Locate the cell with the specified text and output its [x, y] center coordinate. 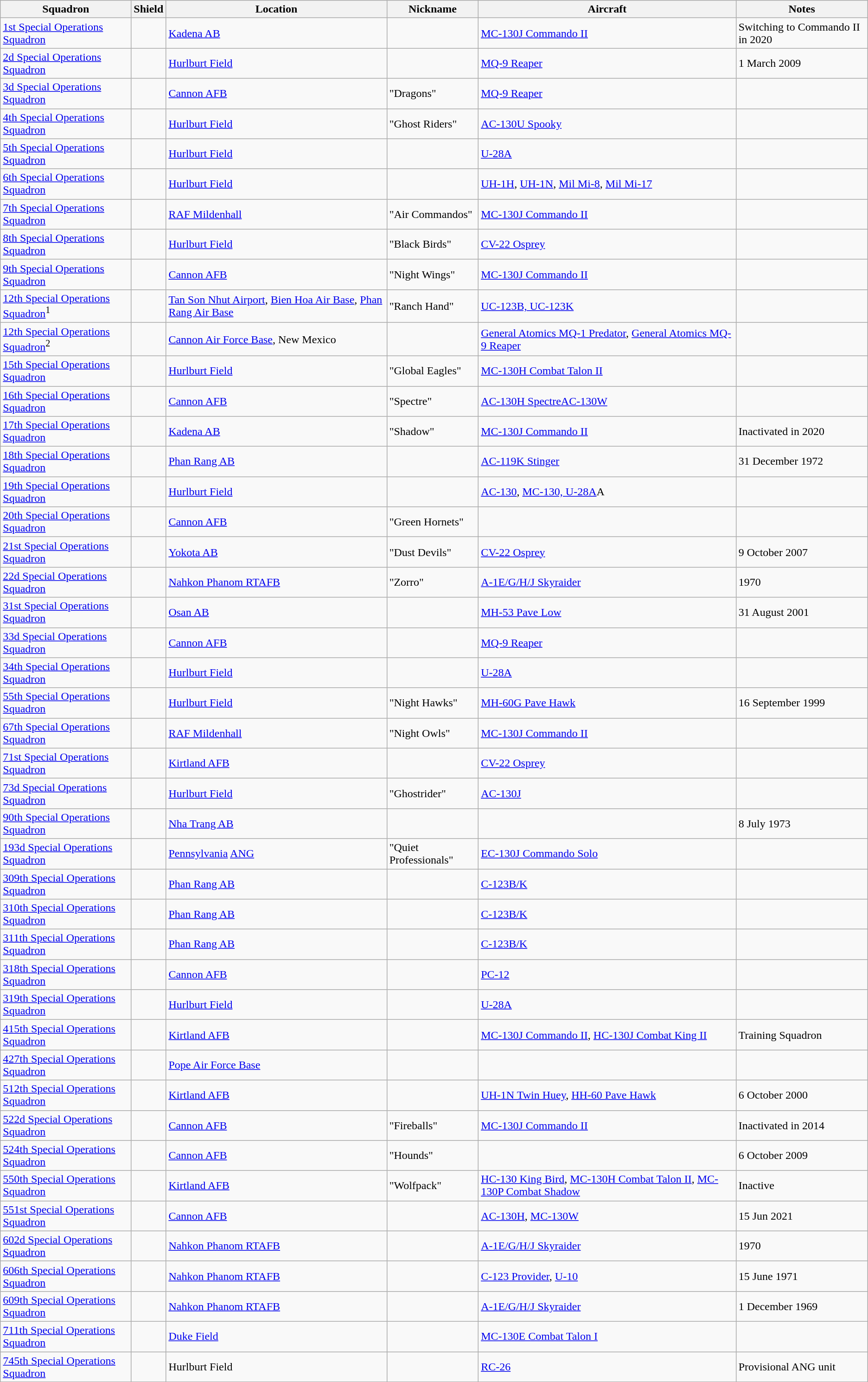
Inactivated in 2014 [802, 1125]
"Dragons" [433, 94]
4th Special Operations Squadron [66, 123]
Nickname [433, 9]
MH-60G Pave Hawk [607, 703]
9 October 2007 [802, 552]
"Ranch Hand" [433, 306]
524th Special Operations Squadron [66, 1156]
17th Special Operations Squadron [66, 431]
427th Special Operations Squadron [66, 1065]
12th Special Operations Squadron1 [66, 306]
MC-130J Commando II, HC-130J Combat King II [607, 1035]
AC-130H SpectreAC-130W [607, 402]
"Green Hornets" [433, 522]
522d Special Operations Squadron [66, 1125]
90th Special Operations Squadron [66, 824]
Pennsylvania ANG [276, 853]
AC-130J [607, 793]
AC-130U Spooky [607, 123]
Aircraft [607, 9]
18th Special Operations Squadron [66, 462]
318th Special Operations Squadron [66, 975]
55th Special Operations Squadron [66, 703]
"Hounds" [433, 1156]
21st Special Operations Squadron [66, 552]
"Spectre" [433, 402]
"Shadow" [433, 431]
602d Special Operations Squadron [66, 1246]
"Quiet Professionals" [433, 853]
34th Special Operations Squadron [66, 672]
31 August 2001 [802, 612]
Notes [802, 9]
"Black Birds" [433, 244]
Nha Trang AB [276, 824]
General Atomics MQ-1 Predator, General Atomics MQ-9 Reaper [607, 339]
15 June 1971 [802, 1276]
"Night Wings" [433, 275]
9th Special Operations Squadron [66, 275]
745th Special Operations Squadron [66, 1367]
3d Special Operations Squadron [66, 94]
309th Special Operations Squadron [66, 884]
"Dust Devils" [433, 552]
EC-130J Commando Solo [607, 853]
"Zorro" [433, 582]
31st Special Operations Squadron [66, 612]
UC-123B, UC-123K [607, 306]
67th Special Operations Squadron [66, 733]
31 December 1972 [802, 462]
AC-130, MC-130, U-28AA [607, 492]
6 October 2009 [802, 1156]
33d Special Operations Squadron [66, 643]
PC-12 [607, 975]
"Air Commandos" [433, 214]
"Fireballs" [433, 1125]
551st Special Operations Squadron [66, 1216]
311th Special Operations Squadron [66, 944]
16 September 1999 [802, 703]
Switching to Commando II in 2020 [802, 33]
Location [276, 9]
UH-1H, UH-1N, Mil Mi-8, Mil Mi-17 [607, 184]
711th Special Operations Squadron [66, 1337]
MC-130E Combat Talon I [607, 1337]
"Night Hawks" [433, 703]
71st Special Operations Squadron [66, 763]
HC-130 King Bird, MC-130H Combat Talon II, MC-130P Combat Shadow [607, 1185]
5th Special Operations Squadron [66, 154]
"Global Eagles" [433, 371]
2d Special Operations Squadron [66, 63]
Duke Field [276, 1337]
415th Special Operations Squadron [66, 1035]
MH-53 Pave Low [607, 612]
Osan AB [276, 612]
7th Special Operations Squadron [66, 214]
8 July 1973 [802, 824]
193d Special Operations Squadron [66, 853]
16th Special Operations Squadron [66, 402]
1st Special Operations Squadron [66, 33]
22d Special Operations Squadron [66, 582]
73d Special Operations Squadron [66, 793]
AC-130H, MC-130W [607, 1216]
C-123 Provider, U-10 [607, 1276]
Tan Son Nhut Airport, Bien Hoa Air Base, Phan Rang Air Base [276, 306]
15th Special Operations Squadron [66, 371]
8th Special Operations Squadron [66, 244]
310th Special Operations Squadron [66, 915]
Provisional ANG unit [802, 1367]
606th Special Operations Squadron [66, 1276]
6 October 2000 [802, 1095]
6th Special Operations Squadron [66, 184]
Squadron [66, 9]
20th Special Operations Squadron [66, 522]
512th Special Operations Squadron [66, 1095]
Yokota AB [276, 552]
319th Special Operations Squadron [66, 1005]
Inactive [802, 1185]
AC-119K Stinger [607, 462]
"Night Owls" [433, 733]
"Wolfpack" [433, 1185]
Pope Air Force Base [276, 1065]
1 December 1969 [802, 1306]
"Ghost Riders" [433, 123]
609th Special Operations Squadron [66, 1306]
Shield [148, 9]
550th Special Operations Squadron [66, 1185]
Inactivated in 2020 [802, 431]
Cannon Air Force Base, New Mexico [276, 339]
19th Special Operations Squadron [66, 492]
UH-1N Twin Huey, HH-60 Pave Hawk [607, 1095]
15 Jun 2021 [802, 1216]
MC-130H Combat Talon II [607, 371]
"Ghostrider" [433, 793]
12th Special Operations Squadron2 [66, 339]
Training Squadron [802, 1035]
RC-26 [607, 1367]
1 March 2009 [802, 63]
